Extract the (x, y) coordinate from the center of the cell holding the provided text.  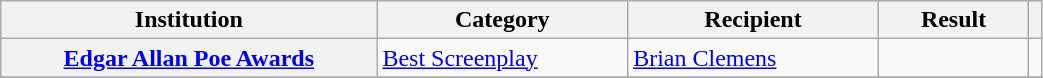
Result (953, 20)
Recipient (754, 20)
Edgar Allan Poe Awards (189, 58)
Best Screenplay (502, 58)
Institution (189, 20)
Category (502, 20)
Brian Clemens (754, 58)
